Search for the cell housing the specified text and yield its (x, y) center coordinate. 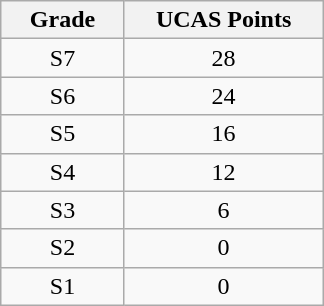
S7 (63, 58)
S1 (63, 286)
6 (224, 210)
28 (224, 58)
16 (224, 134)
S5 (63, 134)
S2 (63, 248)
Grade (63, 20)
12 (224, 172)
S4 (63, 172)
UCAS Points (224, 20)
S6 (63, 96)
S3 (63, 210)
24 (224, 96)
